Return [X, Y] of the center of cell containing provided text 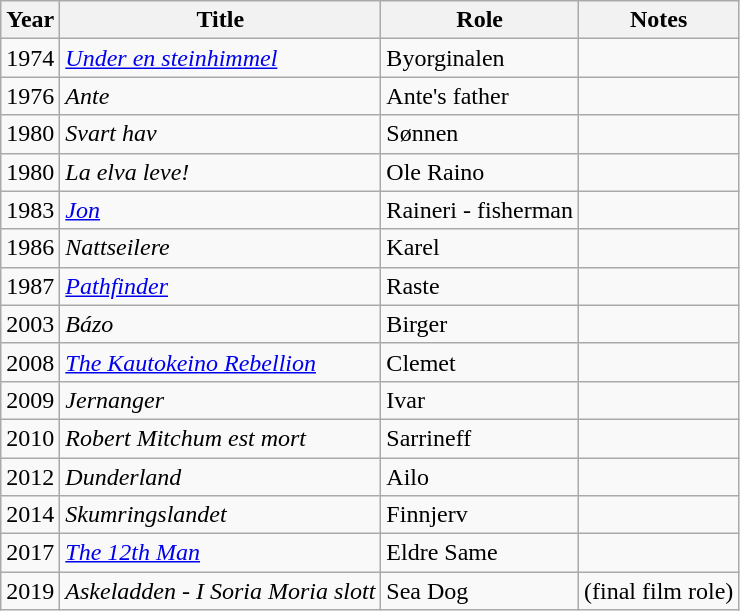
Robert Mitchum est mort [220, 438]
Clemet [480, 362]
Under en steinhimmel [220, 58]
Ante's father [480, 96]
Sarrineff [480, 438]
Role [480, 20]
Notes [659, 20]
Nattseilere [220, 248]
Bázo [220, 324]
1974 [30, 58]
Sea Dog [480, 591]
1987 [30, 286]
Eldre Same [480, 553]
Ivar [480, 400]
2014 [30, 515]
2009 [30, 400]
2008 [30, 362]
Karel [480, 248]
Askeladden - I Soria Moria slott [220, 591]
The 12th Man [220, 553]
1983 [30, 210]
Birger [480, 324]
Ole Raino [480, 172]
2010 [30, 438]
Sønnen [480, 134]
2003 [30, 324]
Svart hav [220, 134]
1986 [30, 248]
Dunderland [220, 477]
Year [30, 20]
Finnjerv [480, 515]
1976 [30, 96]
Byorginalen [480, 58]
Ailo [480, 477]
Pathfinder [220, 286]
Jon [220, 210]
2017 [30, 553]
2019 [30, 591]
Raste [480, 286]
La elva leve! [220, 172]
2012 [30, 477]
(final film role) [659, 591]
Ante [220, 96]
Raineri - fisherman [480, 210]
Skumringslandet [220, 515]
Title [220, 20]
Jernanger [220, 400]
The Kautokeino Rebellion [220, 362]
